Identify which cell holds the provided text, then report its [X, Y] central coordinate. 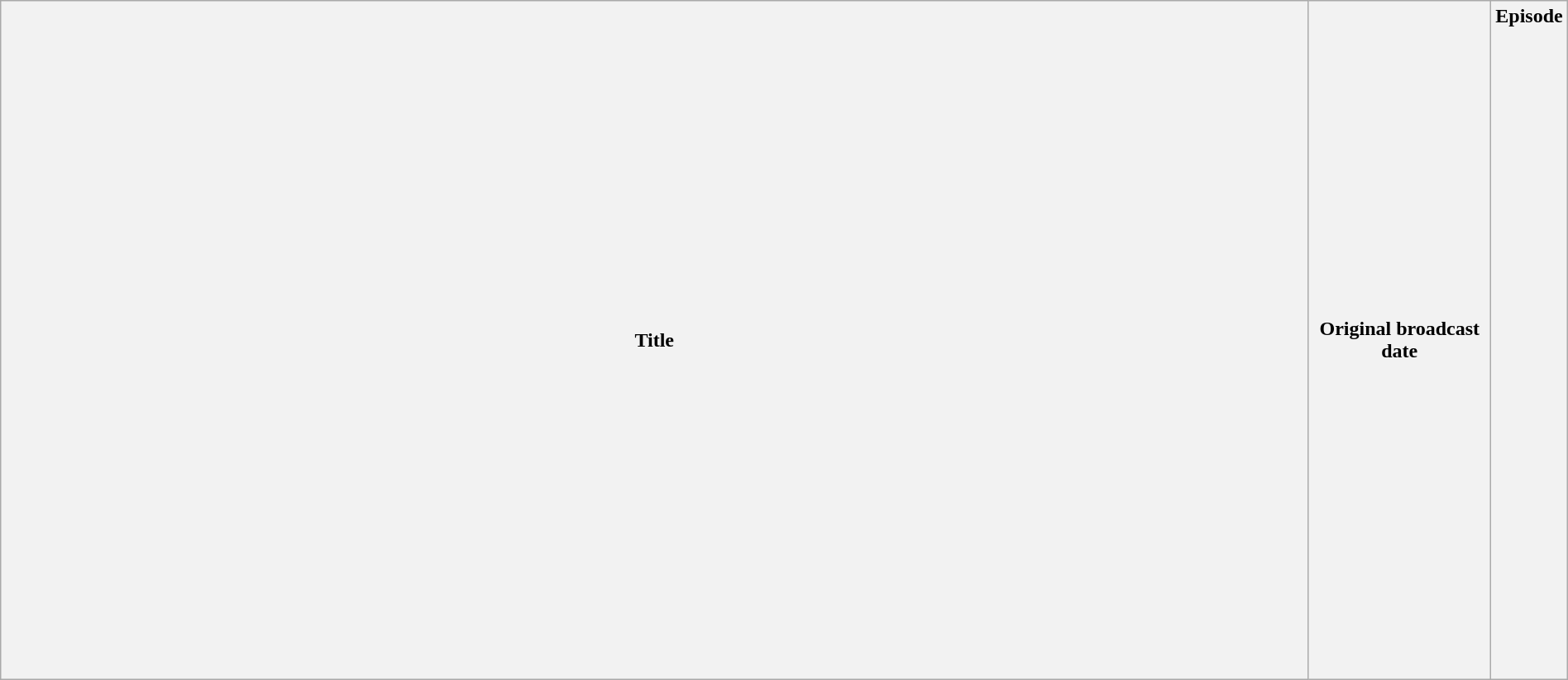
Original broadcast date [1399, 341]
Title [655, 341]
Episode [1529, 341]
